Provide the [x, y] coordinate of the cell's center where the given text is located.  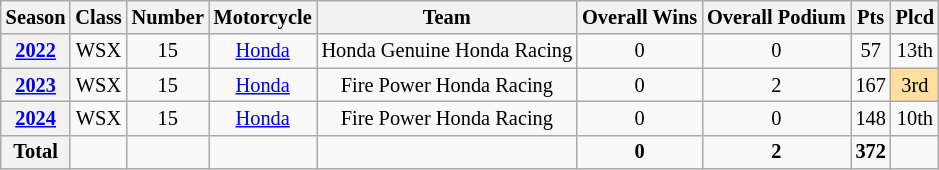
Team [448, 17]
Pts [871, 17]
148 [871, 118]
2023 [36, 85]
Motorcycle [263, 17]
2022 [36, 51]
Plcd [915, 17]
Class [98, 17]
13th [915, 51]
Overall Wins [640, 17]
Total [36, 152]
2024 [36, 118]
10th [915, 118]
57 [871, 51]
Honda Genuine Honda Racing [448, 51]
Number [168, 17]
Overall Podium [776, 17]
3rd [915, 85]
Season [36, 17]
167 [871, 85]
372 [871, 152]
